From the cell containing the given text, extract its center point as (X, Y) coordinate. 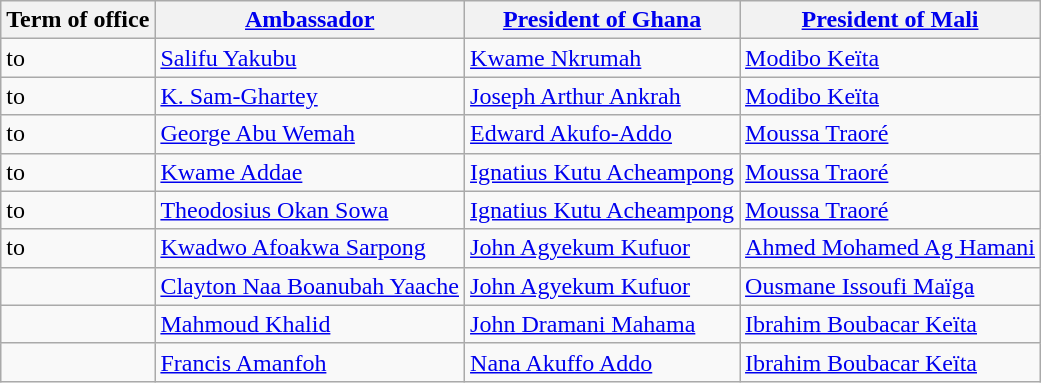
Clayton Naa Boanubah Yaache (310, 286)
Ahmed Mohamed Ag Hamani (890, 248)
Edward Akufo-Addo (602, 134)
Nana Akuffo Addo (602, 362)
George Abu Wemah (310, 134)
Theodosius Okan Sowa (310, 210)
President of Ghana (602, 20)
Ambassador (310, 20)
John Dramani Mahama (602, 324)
Salifu Yakubu (310, 58)
Ousmane Issoufi Maïga (890, 286)
Kwadwo Afoakwa Sarpong (310, 248)
President of Mali (890, 20)
Mahmoud Khalid (310, 324)
K. Sam-Ghartey (310, 96)
Joseph Arthur Ankrah (602, 96)
Term of office (78, 20)
Kwame Nkrumah (602, 58)
Francis Amanfoh (310, 362)
Kwame Addae (310, 172)
